Provide the (X, Y) coordinate of the cell's center where the given text is located.  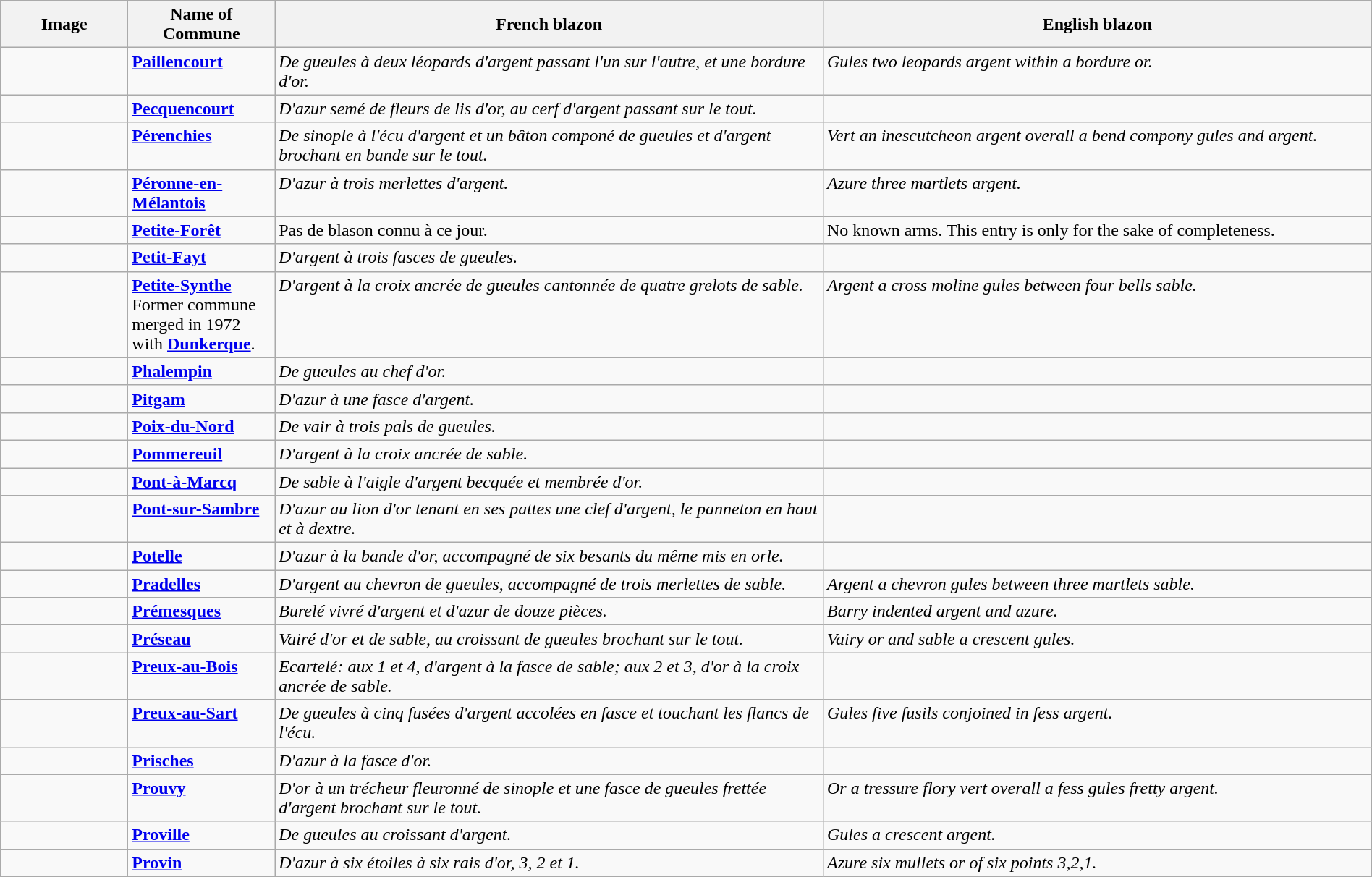
Petite-SyntheFormer commune merged in 1972 with Dunkerque. (201, 314)
De sinople à l'écu d'argent et un bâton componé de gueules et d'argent brochant en bande sur le tout. (549, 146)
D'argent à la croix ancrée de gueules cantonnée de quatre grelots de sable. (549, 314)
Petit-Fayt (201, 258)
De vair à trois pals de gueules. (549, 426)
Prisches (201, 761)
Azure three martlets argent. (1097, 192)
Azure six mullets or of six points 3,2,1. (1097, 863)
Barry indented argent and azure. (1097, 611)
French blazon (549, 25)
Vairé d'or et de sable, au croissant de gueules brochant sur le tout. (549, 639)
Petite-Forêt (201, 230)
Provin (201, 863)
Prouvy (201, 797)
Pont-sur-Sambre (201, 520)
Pérenchies (201, 146)
Pas de blason connu à ce jour. (549, 230)
No known arms. This entry is only for the sake of completeness. (1097, 230)
D'azur à trois merlettes d'argent. (549, 192)
Préseau (201, 639)
Paillencourt (201, 71)
Pecquencourt (201, 109)
De gueules à deux léopards d'argent passant l'un sur l'autre, et une bordure d'or. (549, 71)
English blazon (1097, 25)
De gueules au chef d'or. (549, 371)
D'azur à une fasce d'argent. (549, 399)
Gules five fusils conjoined in fess argent. (1097, 724)
Preux-au-Sart (201, 724)
Phalempin (201, 371)
D'azur à la bande d'or, accompagné de six besants du même mis en orle. (549, 556)
Poix-du-Nord (201, 426)
D'azur semé de fleurs de lis d'or, au cerf d'argent passant sur le tout. (549, 109)
Pitgam (201, 399)
D'argent à la croix ancrée de sable. (549, 454)
Vert an inescutcheon argent overall a bend compony gules and argent. (1097, 146)
D'azur au lion d'or tenant en ses pattes une clef d'argent, le panneton en haut et à dextre. (549, 520)
Vairy or and sable a crescent gules. (1097, 639)
Argent a chevron gules between three martlets sable. (1097, 584)
Name of Commune (201, 25)
Preux-au-Bois (201, 676)
D'argent à trois fasces de gueules. (549, 258)
D'or à un trécheur fleuronné de sinople et une fasce de gueules frettée d'argent brochant sur le tout. (549, 797)
Prémesques (201, 611)
Or a tressure flory vert overall a fess gules fretty argent. (1097, 797)
Péronne-en-Mélantois (201, 192)
Image (64, 25)
Argent a cross moline gules between four bells sable. (1097, 314)
Gules two leopards argent within a bordure or. (1097, 71)
Pommereuil (201, 454)
D'argent au chevron de gueules, accompagné de trois merlettes de sable. (549, 584)
Gules a crescent argent. (1097, 835)
Proville (201, 835)
De gueules à cinq fusées d'argent accolées en fasce et touchant les flancs de l'écu. (549, 724)
Ecartelé: aux 1 et 4, d'argent à la fasce de sable; aux 2 et 3, d'or à la croix ancrée de sable. (549, 676)
D'azur à six étoiles à six rais d'or, 3, 2 et 1. (549, 863)
Potelle (201, 556)
Pradelles (201, 584)
Pont-à-Marcq (201, 481)
De gueules au croissant d'argent. (549, 835)
D'azur à la fasce d'or. (549, 761)
Burelé vivré d'argent et d'azur de douze pièces. (549, 611)
De sable à l'aigle d'argent becquée et membrée d'or. (549, 481)
